Determine the (x, y) coordinate at the center of the cell enclosing the given text.  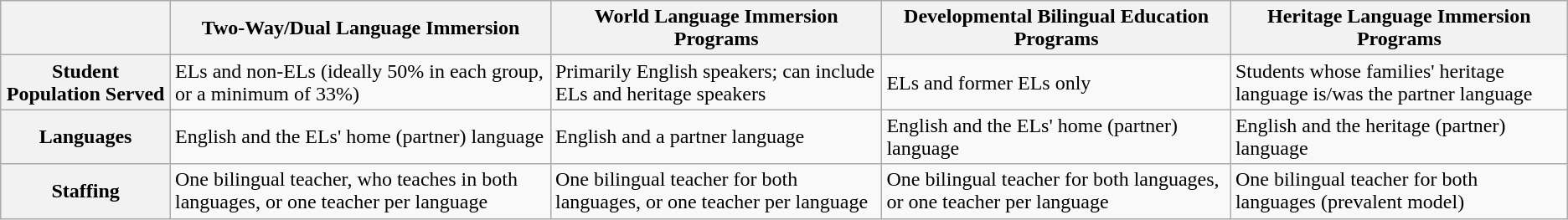
One bilingual teacher, who teaches in both languages, or one teacher per language (360, 191)
Heritage Language Immersion Programs (1399, 28)
Students whose families' heritage language is/was the partner language (1399, 82)
Student Population Served (85, 82)
Languages (85, 137)
Two-Way/Dual Language Immersion (360, 28)
English and a partner language (715, 137)
Staffing (85, 191)
ELs and former ELs only (1057, 82)
World Language Immersion Programs (715, 28)
Primarily English speakers; can include ELs and heritage speakers (715, 82)
One bilingual teacher for both languages (prevalent model) (1399, 191)
ELs and non-ELs (ideally 50% in each group, or a minimum of 33%) (360, 82)
English and the heritage (partner) language (1399, 137)
Developmental Bilingual Education Programs (1057, 28)
